Return the (x, y) coordinate for the center point of the cell that contains the specified text.  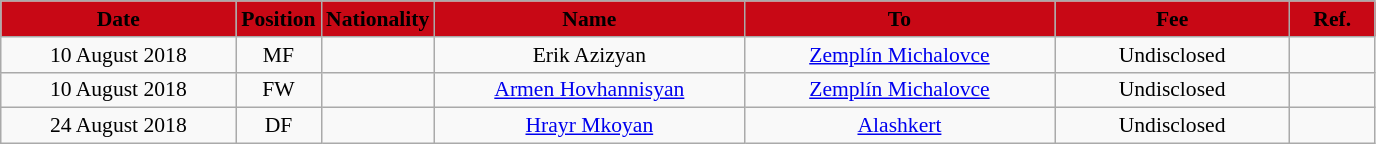
DF (278, 126)
FW (278, 90)
Alashkert (899, 126)
Fee (1172, 19)
MF (278, 55)
Nationality (378, 19)
Erik Azizyan (589, 55)
Hrayr Mkoyan (589, 126)
Name (589, 19)
To (899, 19)
Armen Hovhannisyan (589, 90)
Position (278, 19)
Ref. (1332, 19)
24 August 2018 (118, 126)
Date (118, 19)
